Search for the cell housing the specified text and yield its [X, Y] center coordinate. 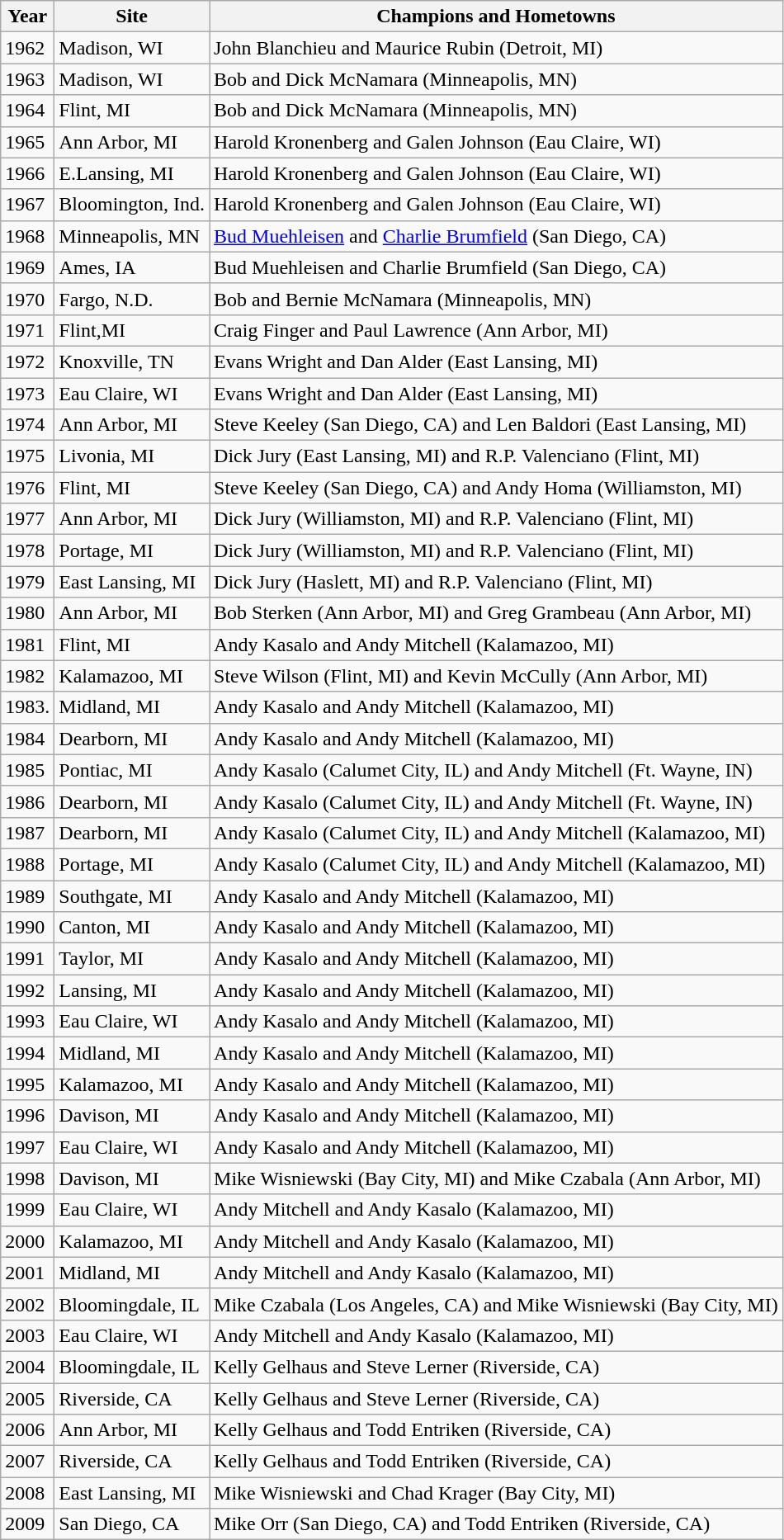
Craig Finger and Paul Lawrence (Ann Arbor, MI) [497, 330]
1978 [28, 550]
1967 [28, 205]
1993 [28, 1022]
1988 [28, 864]
Minneapolis, MN [132, 236]
1990 [28, 928]
2007 [28, 1462]
1995 [28, 1084]
Mike Orr (San Diego, CA) and Todd Entriken (Riverside, CA) [497, 1524]
1976 [28, 488]
1968 [28, 236]
Steve Keeley (San Diego, CA) and Andy Homa (Williamston, MI) [497, 488]
San Diego, CA [132, 1524]
2008 [28, 1493]
Southgate, MI [132, 895]
Bob and Bernie McNamara (Minneapolis, MN) [497, 299]
Lansing, MI [132, 990]
2004 [28, 1367]
1986 [28, 801]
Pontiac, MI [132, 770]
Dick Jury (East Lansing, MI) and R.P. Valenciano (Flint, MI) [497, 456]
2005 [28, 1399]
E.Lansing, MI [132, 173]
1992 [28, 990]
1987 [28, 833]
John Blanchieu and Maurice Rubin (Detroit, MI) [497, 48]
2003 [28, 1335]
Taylor, MI [132, 959]
1979 [28, 582]
1971 [28, 330]
Bob Sterken (Ann Arbor, MI) and Greg Grambeau (Ann Arbor, MI) [497, 613]
1999 [28, 1210]
1985 [28, 770]
1965 [28, 142]
2001 [28, 1273]
2006 [28, 1430]
2000 [28, 1241]
1982 [28, 676]
1980 [28, 613]
1997 [28, 1147]
1964 [28, 111]
Site [132, 17]
Mike Wisniewski and Chad Krager (Bay City, MI) [497, 1493]
Bloomington, Ind. [132, 205]
Mike Wisniewski (Bay City, MI) and Mike Czabala (Ann Arbor, MI) [497, 1179]
1981 [28, 645]
1962 [28, 48]
Fargo, N.D. [132, 299]
Flint,MI [132, 330]
Ames, IA [132, 267]
1966 [28, 173]
1984 [28, 739]
Mike Czabala (Los Angeles, CA) and Mike Wisniewski (Bay City, MI) [497, 1304]
1974 [28, 425]
1998 [28, 1179]
Livonia, MI [132, 456]
1996 [28, 1116]
1989 [28, 895]
1969 [28, 267]
2009 [28, 1524]
1973 [28, 394]
1970 [28, 299]
1983. [28, 707]
Steve Keeley (San Diego, CA) and Len Baldori (East Lansing, MI) [497, 425]
1975 [28, 456]
1994 [28, 1053]
Steve Wilson (Flint, MI) and Kevin McCully (Ann Arbor, MI) [497, 676]
Knoxville, TN [132, 361]
1963 [28, 79]
Year [28, 17]
Dick Jury (Haslett, MI) and R.P. Valenciano (Flint, MI) [497, 582]
2002 [28, 1304]
1977 [28, 519]
Canton, MI [132, 928]
1991 [28, 959]
Champions and Hometowns [497, 17]
1972 [28, 361]
